Output the (X, Y) coordinate of the center of the cell containing the given text.  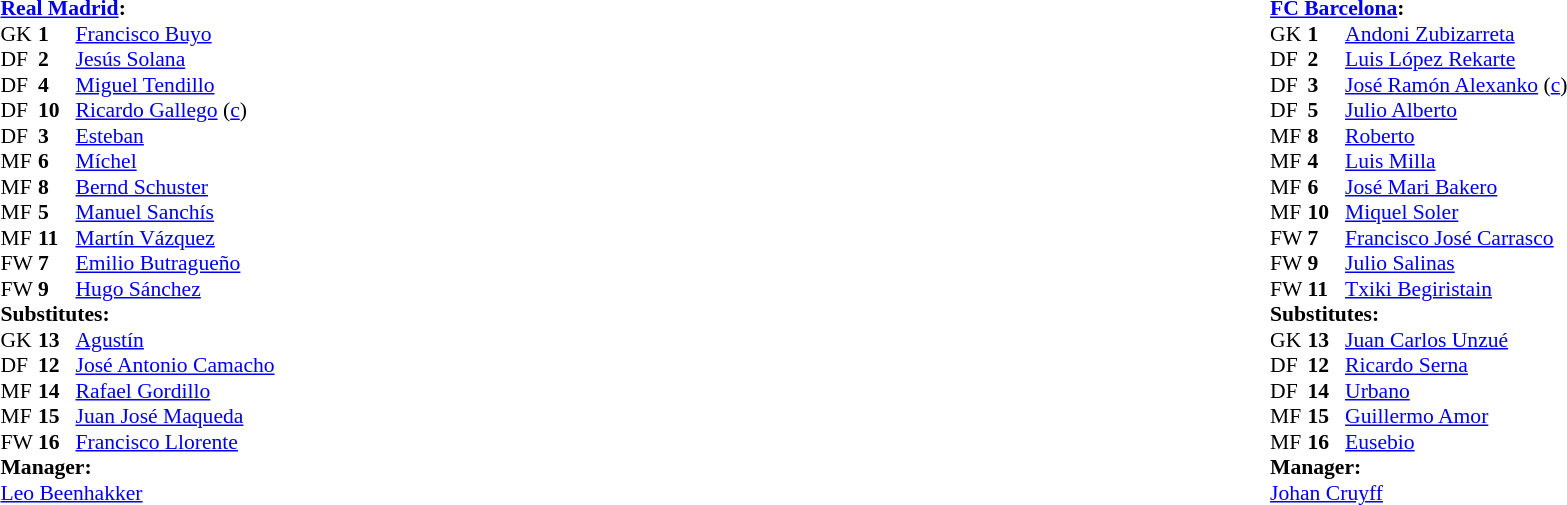
Urbano (1456, 391)
Míchel (176, 161)
Ricardo Gallego (c) (176, 111)
Juan Carlos Unzué (1456, 340)
Miquel Soler (1456, 213)
Martín Vázquez (176, 238)
Roberto (1456, 136)
Rafael Gordillo (176, 391)
Andoni Zubizarreta (1456, 34)
Julio Alberto (1456, 111)
Miguel Tendillo (176, 85)
Luis López Rekarte (1456, 59)
Hugo Sánchez (176, 289)
Francisco José Carrasco (1456, 238)
José Ramón Alexanko (c) (1456, 85)
Juan José Maqueda (176, 417)
Agustín (176, 340)
Francisco Buyo (176, 34)
Francisco Llorente (176, 442)
Manuel Sanchís (176, 213)
Guillermo Amor (1456, 417)
Esteban (176, 136)
Bernd Schuster (176, 187)
José Antonio Camacho (176, 365)
Luis Milla (1456, 161)
Julio Salinas (1456, 263)
Txiki Begiristain (1456, 289)
Ricardo Serna (1456, 365)
Emilio Butragueño (176, 263)
Jesús Solana (176, 59)
José Mari Bakero (1456, 187)
Eusebio (1456, 442)
